Provide the (x, y) coordinate of the cell's center where the given text is located.  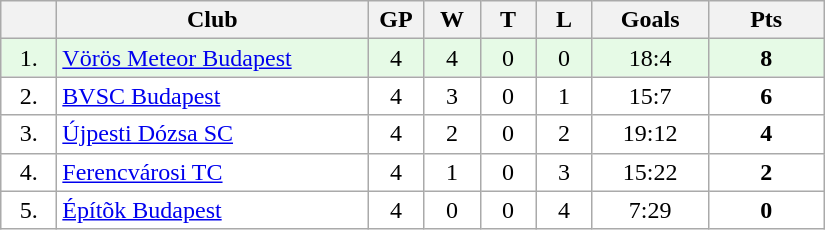
1. (29, 58)
6 (766, 96)
L (564, 20)
Vörös Meteor Budapest (212, 58)
Ferencvárosi TC (212, 172)
8 (766, 58)
2. (29, 96)
Club (212, 20)
5. (29, 210)
BVSC Budapest (212, 96)
Goals (650, 20)
3. (29, 134)
7:29 (650, 210)
Újpesti Dózsa SC (212, 134)
15:22 (650, 172)
4. (29, 172)
19:12 (650, 134)
W (452, 20)
Pts (766, 20)
T (508, 20)
Építõk Budapest (212, 210)
GP (396, 20)
15:7 (650, 96)
18:4 (650, 58)
